Detect which cell encompasses the target text, then output its [x, y] center coordinate. 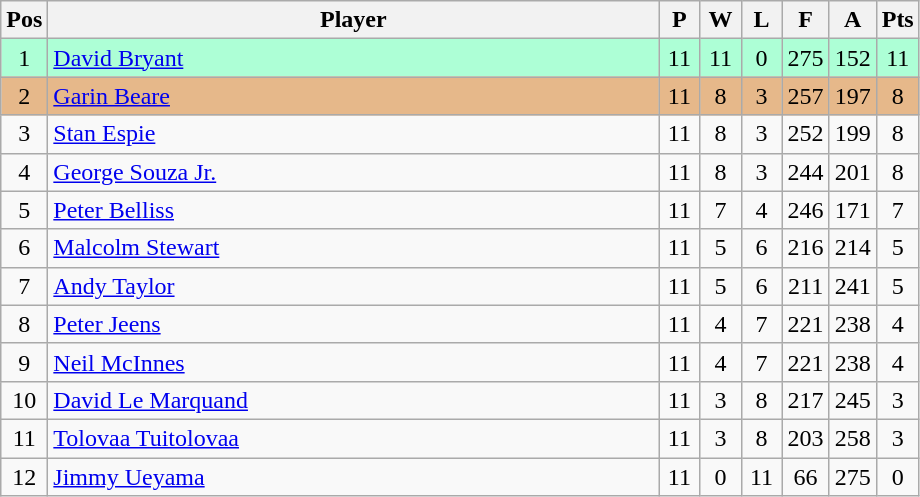
L [762, 20]
246 [806, 210]
1 [24, 58]
2 [24, 96]
Malcolm Stewart [354, 248]
Peter Jeens [354, 324]
214 [852, 248]
216 [806, 248]
203 [806, 438]
F [806, 20]
David Bryant [354, 58]
Tolovaa Tuitolovaa [354, 438]
245 [852, 400]
12 [24, 477]
Garin Beare [354, 96]
244 [806, 172]
David Le Marquand [354, 400]
Pts [898, 20]
Jimmy Ueyama [354, 477]
A [852, 20]
W [720, 20]
Andy Taylor [354, 286]
171 [852, 210]
199 [852, 134]
Neil McInnes [354, 362]
9 [24, 362]
197 [852, 96]
Player [354, 20]
217 [806, 400]
Peter Belliss [354, 210]
252 [806, 134]
66 [806, 477]
Stan Espie [354, 134]
George Souza Jr. [354, 172]
10 [24, 400]
241 [852, 286]
257 [806, 96]
152 [852, 58]
211 [806, 286]
201 [852, 172]
258 [852, 438]
P [680, 20]
Pos [24, 20]
